Output the (X, Y) coordinate of the center of the cell containing the given text.  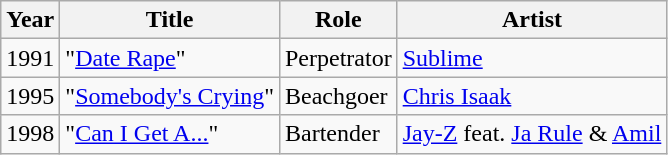
"Somebody's Crying" (170, 96)
Bartender (338, 134)
Chris Isaak (532, 96)
Title (170, 20)
Artist (532, 20)
1995 (30, 96)
Role (338, 20)
"Date Rape" (170, 58)
Beachgoer (338, 96)
Jay-Z feat. Ja Rule & Amil (532, 134)
1998 (30, 134)
Year (30, 20)
Perpetrator (338, 58)
Sublime (532, 58)
1991 (30, 58)
"Can I Get A..." (170, 134)
